Return (X, Y) of the center of cell containing provided text 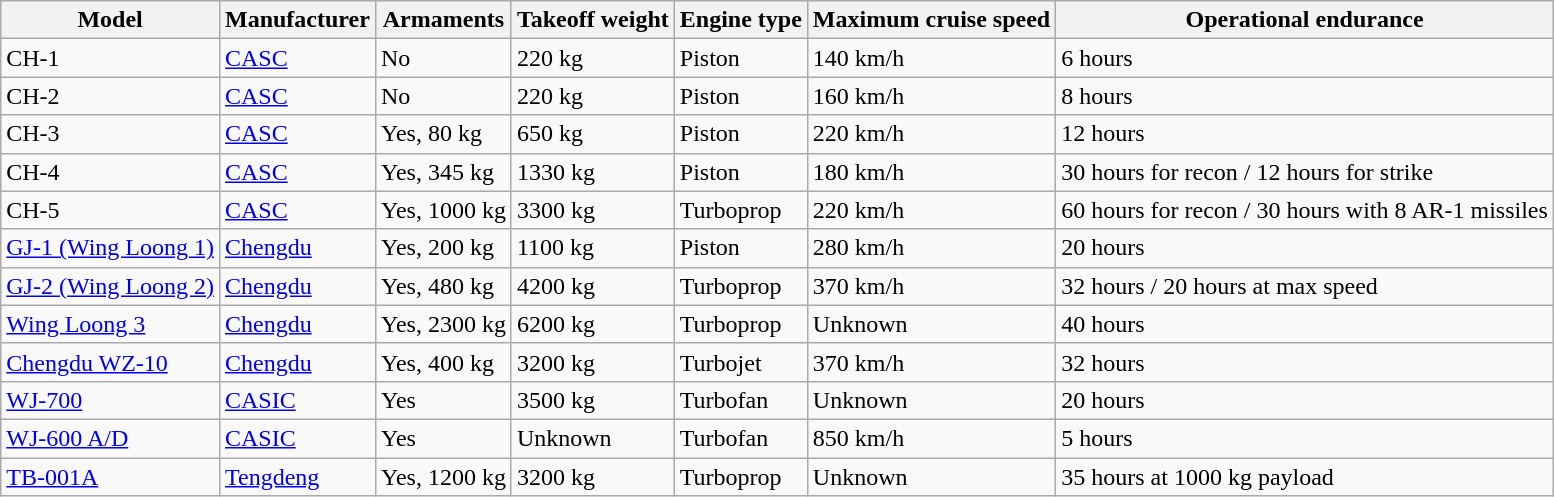
6 hours (1305, 58)
60 hours for recon / 30 hours with 8 AR-1 missiles (1305, 210)
650 kg (592, 134)
35 hours at 1000 kg payload (1305, 477)
12 hours (1305, 134)
Tengdeng (297, 477)
1100 kg (592, 248)
1330 kg (592, 172)
Yes, 80 kg (443, 134)
6200 kg (592, 324)
Yes, 480 kg (443, 286)
Model (110, 20)
Turbojet (740, 362)
30 hours for recon / 12 hours for strike (1305, 172)
TB-001A (110, 477)
280 km/h (931, 248)
Operational endurance (1305, 20)
160 km/h (931, 96)
Yes, 200 kg (443, 248)
180 km/h (931, 172)
8 hours (1305, 96)
WJ-600 A/D (110, 438)
32 hours / 20 hours at max speed (1305, 286)
Yes, 345 kg (443, 172)
3300 kg (592, 210)
5 hours (1305, 438)
140 km/h (931, 58)
CH-1 (110, 58)
Wing Loong 3 (110, 324)
Maximum cruise speed (931, 20)
850 km/h (931, 438)
CH-5 (110, 210)
Takeoff weight (592, 20)
CH-3 (110, 134)
Yes, 2300 kg (443, 324)
WJ-700 (110, 400)
GJ-2 (Wing Loong 2) (110, 286)
Chengdu WZ-10 (110, 362)
40 hours (1305, 324)
Yes, 400 kg (443, 362)
4200 kg (592, 286)
Armaments (443, 20)
CH-2 (110, 96)
GJ-1 (Wing Loong 1) (110, 248)
Yes, 1000 kg (443, 210)
Engine type (740, 20)
CH-4 (110, 172)
32 hours (1305, 362)
Yes, 1200 kg (443, 477)
3500 kg (592, 400)
Manufacturer (297, 20)
